Return the (X, Y) coordinate for the center point of the cell that contains the specified text.  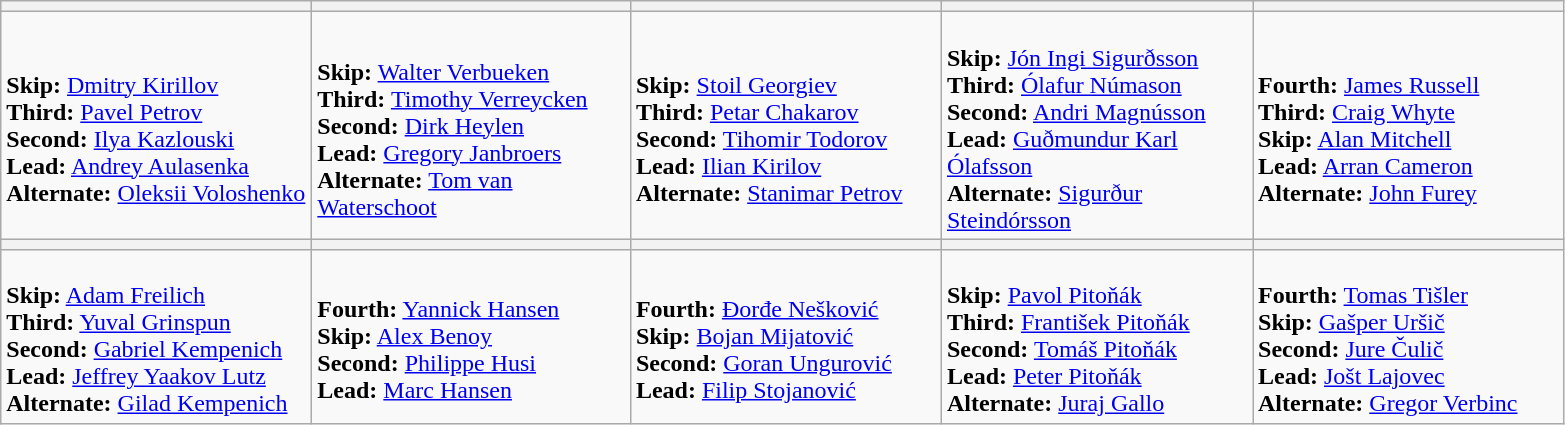
Fourth: James Russell Third: Craig Whyte Skip: Alan Mitchell Lead: Arran Cameron Alternate: John Furey (1408, 126)
Skip: Adam Freilich Third: Yuval Grinspun Second: Gabriel Kempenich Lead: Jeffrey Yaakov Lutz Alternate: Gilad Kempenich (156, 336)
Skip: Dmitry Kirillov Third: Pavel Petrov Second: Ilya Kazlouski Lead: Andrey Aulasenka Alternate: Oleksii Voloshenko (156, 126)
Skip: Jón Ingi Sigurðsson Third: Ólafur Númason Second: Andri Magnússon Lead: Guðmundur Karl Ólafsson Alternate: Sigurður Steindórsson (1096, 126)
Fourth: Đorđe Nešković Skip: Bojan Mijatović Second: Goran Ungurović Lead: Filip Stojanović (786, 336)
Skip: Pavol Pitoňák Third: František Pitoňák Second: Tomáš Pitoňák Lead: Peter Pitoňák Alternate: Juraj Gallo (1096, 336)
Fourth: Tomas Tišler Skip: Gašper Uršič Second: Jure Čulič Lead: Jošt Lajovec Alternate: Gregor Verbinc (1408, 336)
Skip: Walter Verbueken Third: Timothy Verreycken Second: Dirk Heylen Lead: Gregory Janbroers Alternate: Tom van Waterschoot (472, 126)
Fourth: Yannick Hansen Skip: Alex Benoy Second: Philippe Husi Lead: Marc Hansen (472, 336)
Skip: Stoil Georgiev Third: Petar Chakarov Second: Tihomir Todorov Lead: Ilian Kirilov Alternate: Stanimar Petrov (786, 126)
